Scan for the cell matching the given text and deliver its (x, y) coordinate at center. 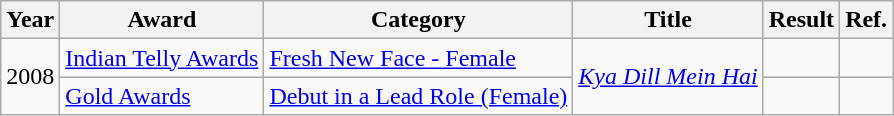
Year (30, 20)
Award (162, 20)
Title (668, 20)
Indian Telly Awards (162, 58)
Result (801, 20)
Category (418, 20)
Ref. (866, 20)
Gold Awards (162, 96)
Fresh New Face - Female (418, 58)
Kya Dill Mein Hai (668, 77)
Debut in a Lead Role (Female) (418, 96)
2008 (30, 77)
